Output the [x, y] coordinate of the center of the cell containing the given text.  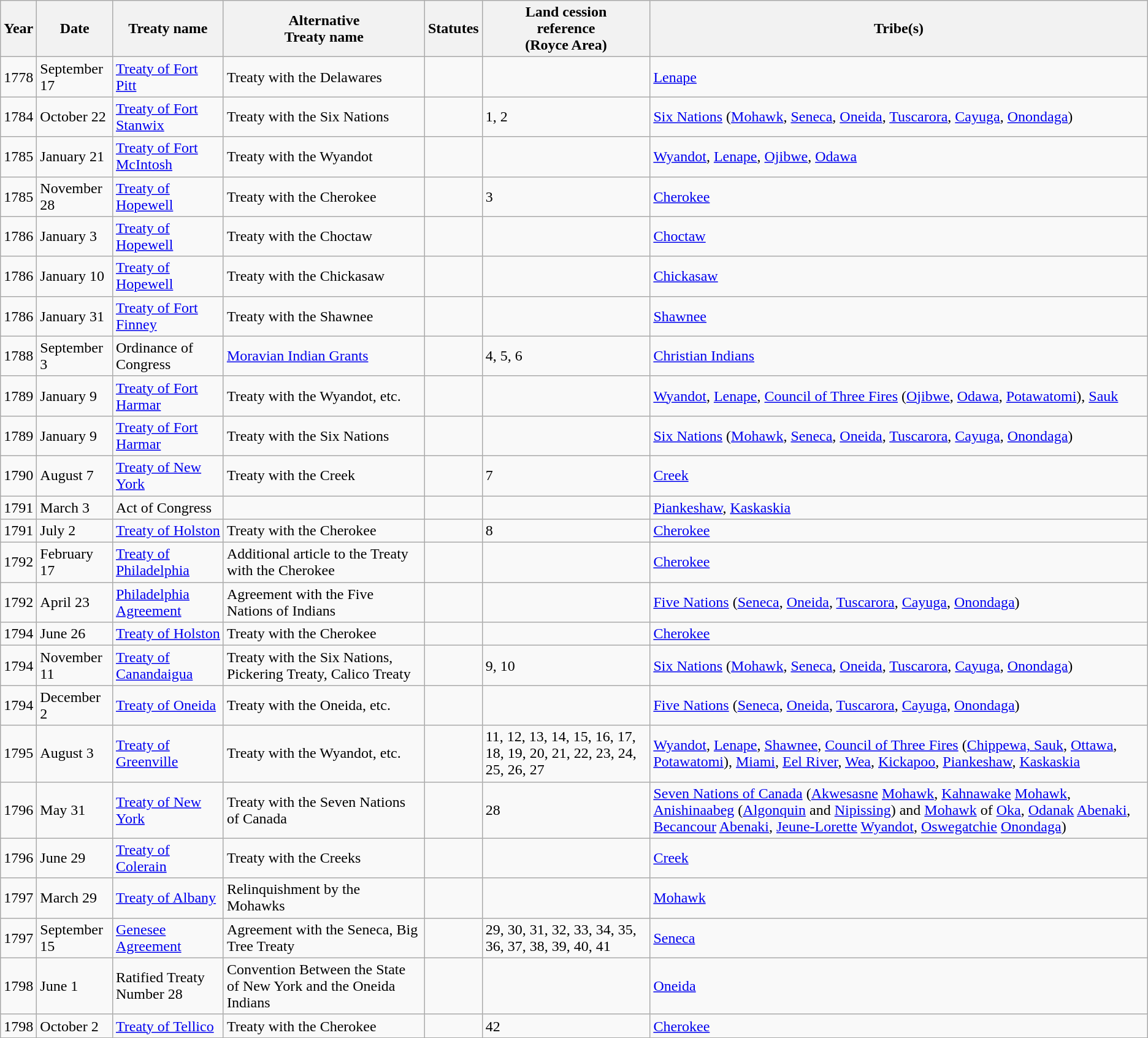
8 [566, 531]
Genesee Agreement [168, 938]
April 23 [75, 602]
Additional article to the Treaty with the Cherokee [324, 563]
Treaty of Fort Stanwix [168, 116]
Moravian Indian Grants [324, 356]
Treaty of Canandaigua [168, 666]
September 17 [75, 77]
Treaty name [168, 29]
Wyandot, Lenape, Ojibwe, Odawa [899, 157]
Treaty of Greenville [168, 754]
Christian Indians [899, 356]
AlternativeTreaty name [324, 29]
Tribe(s) [899, 29]
Wyandot, Lenape, Shawnee, Council of Three Fires (Chippewa, Sauk, Ottawa, Potawatomi), Miami, Eel River, Wea, Kickapoo, Piankeshaw, Kaskaskia [899, 754]
Mohawk [899, 898]
1790 [18, 476]
Shawnee [899, 316]
42 [566, 1026]
3 [566, 196]
Treaty of Colerain [168, 858]
Treaty with the Shawnee [324, 316]
Treaty with the Creeks [324, 858]
November 11 [75, 666]
August 7 [75, 476]
September 15 [75, 938]
Year [18, 29]
Seneca [899, 938]
Lenape [899, 77]
Treaty with the Choctaw [324, 237]
Ratified Treaty Number 28 [168, 986]
Treaty with the Wyandot [324, 157]
11, 12, 13, 14, 15, 16, 17, 18, 19, 20, 21, 22, 23, 24, 25, 26, 27 [566, 754]
December 2 [75, 705]
4, 5, 6 [566, 356]
January 10 [75, 276]
Choctaw [899, 237]
January 31 [75, 316]
Treaty of Fort Pitt [168, 77]
May 31 [75, 810]
Treaty of Fort Finney [168, 316]
Treaty with the Oneida, etc. [324, 705]
Convention Between the State of New York and the Oneida Indians [324, 986]
Treaty with the Delawares [324, 77]
1795 [18, 754]
January 3 [75, 237]
9, 10 [566, 666]
7 [566, 476]
June 29 [75, 858]
29, 30, 31, 32, 33, 34, 35, 36, 37, 38, 39, 40, 41 [566, 938]
28 [566, 810]
Statutes [453, 29]
Chickasaw [899, 276]
October 22 [75, 116]
Treaty of Tellico [168, 1026]
1788 [18, 356]
March 29 [75, 898]
Treaty of Fort McIntosh [168, 157]
Oneida [899, 986]
February 17 [75, 563]
November 28 [75, 196]
Wyandot, Lenape, Council of Three Fires (Ojibwe, Odawa, Potawatomi), Sauk [899, 396]
Piankeshaw, Kaskaskia [899, 507]
June 26 [75, 634]
August 3 [75, 754]
Agreement with the Seneca, Big Tree Treaty [324, 938]
Treaty with the Chickasaw [324, 276]
Ordinance of Congress [168, 356]
March 3 [75, 507]
1778 [18, 77]
Treaty of Oneida [168, 705]
Philadelphia Agreement [168, 602]
Land cessionreference(Royce Area) [566, 29]
Date [75, 29]
June 1 [75, 986]
Treaty of Albany [168, 898]
Agreement with the Five Nations of Indians [324, 602]
Treaty with the Six Nations, Pickering Treaty, Calico Treaty [324, 666]
Treaty with the Creek [324, 476]
September 3 [75, 356]
January 21 [75, 157]
October 2 [75, 1026]
Treaty of Philadelphia [168, 563]
1784 [18, 116]
1, 2 [566, 116]
Act of Congress [168, 507]
July 2 [75, 531]
Treaty with the Seven Nations of Canada [324, 810]
Relinquishment by the Mohawks [324, 898]
